Identify which cell holds the provided text, then report its [x, y] central coordinate. 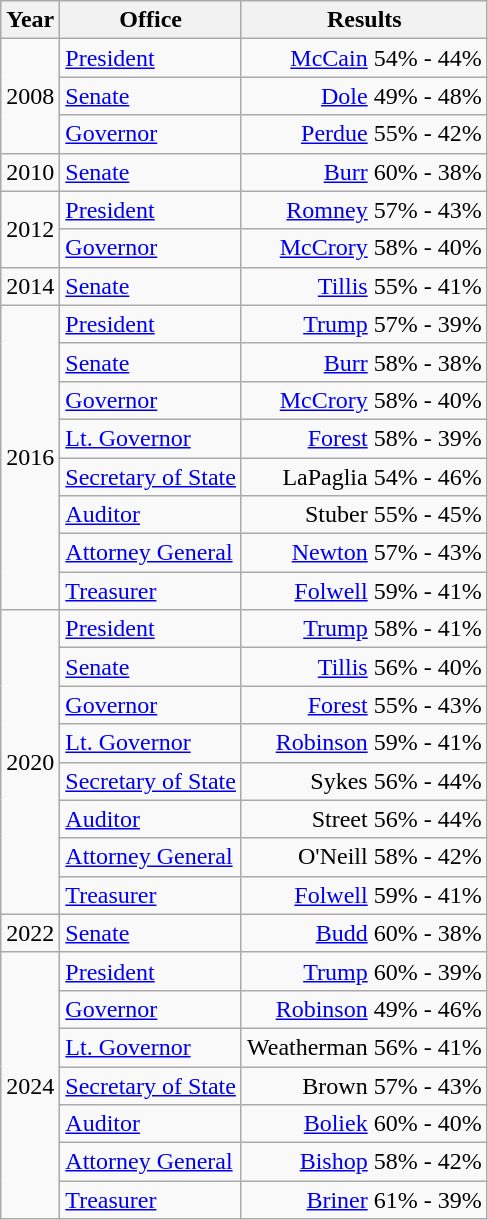
Brown 57% - 43% [364, 1085]
2024 [30, 1085]
Weatherman 56% - 41% [364, 1047]
Forest 55% - 43% [364, 705]
Sykes 56% - 44% [364, 781]
Trump 58% - 41% [364, 629]
Trump 60% - 39% [364, 971]
Burr 58% - 38% [364, 362]
2014 [30, 286]
Robinson 49% - 46% [364, 1009]
2016 [30, 457]
Perdue 55% - 42% [364, 134]
2022 [30, 933]
Results [364, 20]
Boliek 60% - 40% [364, 1124]
Briner 61% - 39% [364, 1200]
Budd 60% - 38% [364, 933]
Forest 58% - 39% [364, 438]
2012 [30, 229]
2020 [30, 762]
Romney 57% - 43% [364, 210]
2010 [30, 172]
LaPaglia 54% - 46% [364, 477]
Year [30, 20]
Tillis 55% - 41% [364, 286]
Office [151, 20]
Tillis 56% - 40% [364, 667]
Street 56% - 44% [364, 819]
O'Neill 58% - 42% [364, 857]
McCain 54% - 44% [364, 58]
Dole 49% - 48% [364, 96]
Burr 60% - 38% [364, 172]
Stuber 55% - 45% [364, 515]
2008 [30, 96]
Bishop 58% - 42% [364, 1162]
Trump 57% - 39% [364, 324]
Robinson 59% - 41% [364, 743]
Newton 57% - 43% [364, 553]
